Pinpoint the cell where the given text exists, returning its (X, Y) midpoint coordinate. 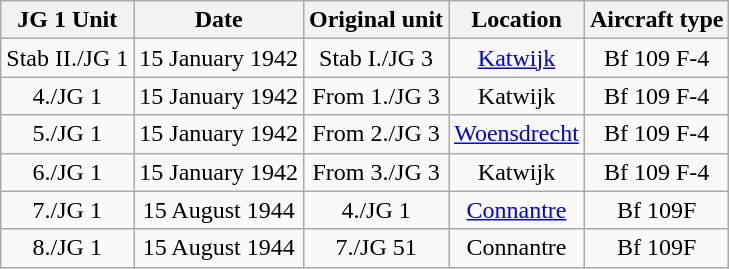
Stab II./JG 1 (68, 58)
Location (517, 20)
Woensdrecht (517, 134)
7./JG 51 (376, 248)
Aircraft type (656, 20)
JG 1 Unit (68, 20)
Original unit (376, 20)
7./JG 1 (68, 210)
From 1./JG 3 (376, 96)
From 3./JG 3 (376, 172)
Date (219, 20)
6./JG 1 (68, 172)
8./JG 1 (68, 248)
Stab I./JG 3 (376, 58)
5./JG 1 (68, 134)
From 2./JG 3 (376, 134)
